Detect which cell encompasses the target text, then output its (X, Y) center coordinate. 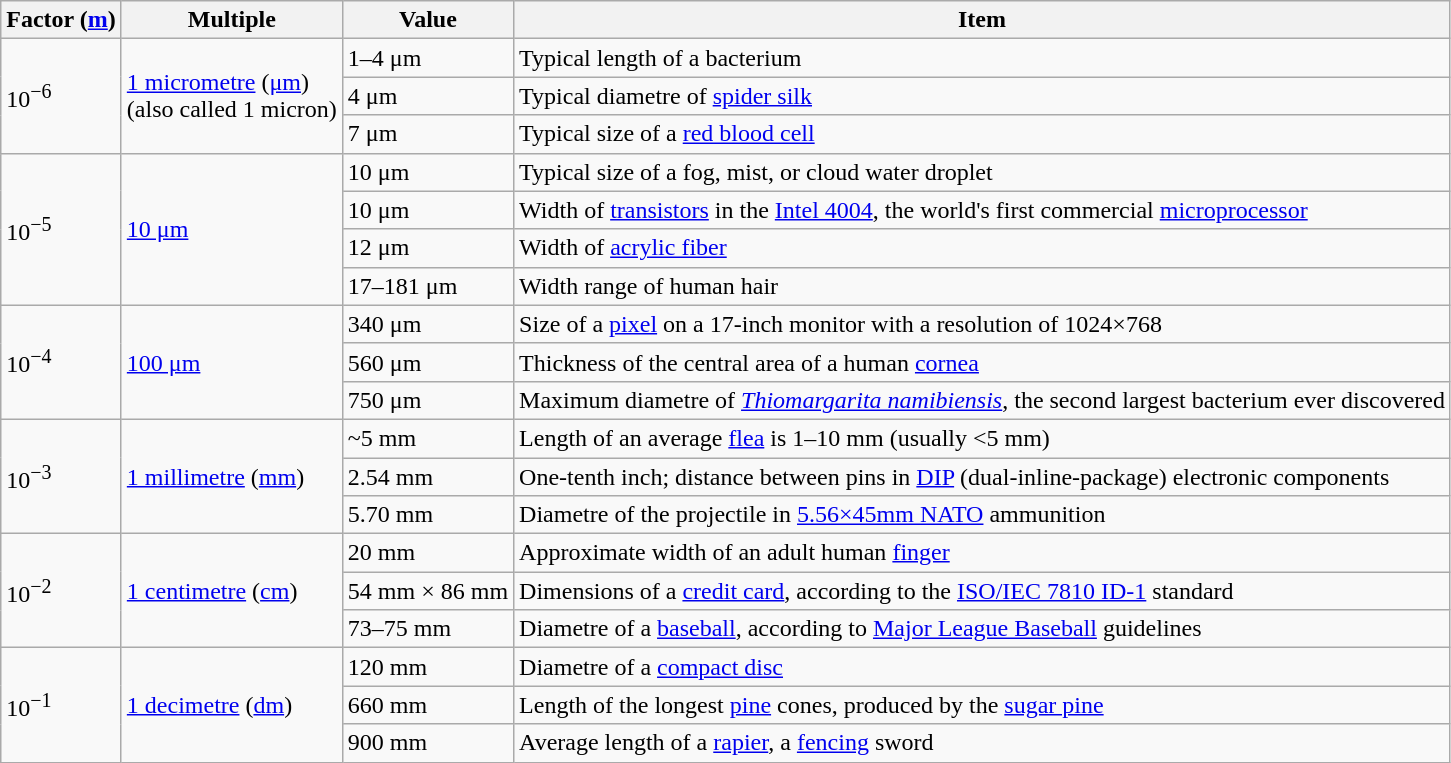
900 mm (428, 743)
73–75 mm (428, 629)
Size of a pixel on a 17-inch monitor with a resolution of 1024×768 (982, 324)
Approximate width of an adult human finger (982, 553)
12 μm (428, 248)
560 μm (428, 362)
Diametre of a baseball, according to Major League Baseball guidelines (982, 629)
Typical length of a bacterium (982, 58)
10−1 (62, 705)
Average length of a rapier, a fencing sword (982, 743)
100 μm (232, 362)
1 millimetre (mm) (232, 476)
1 micrometre (μm)(also called 1 micron) (232, 96)
Length of the longest pine cones, produced by the sugar pine (982, 705)
Length of an average flea is 1–10 mm (usually <5 mm) (982, 438)
660 mm (428, 705)
10−2 (62, 591)
Typical diametre of spider silk (982, 96)
~5 mm (428, 438)
Diametre of the projectile in 5.56×45mm NATO ammunition (982, 515)
340 μm (428, 324)
10−5 (62, 229)
Multiple (232, 20)
Dimensions of a credit card, according to the ISO/IEC 7810 ID-1 standard (982, 591)
120 mm (428, 667)
10−6 (62, 96)
One-tenth inch; distance between pins in DIP (dual-inline-package) electronic components (982, 477)
Width range of human hair (982, 286)
10−4 (62, 362)
2.54 mm (428, 477)
7 μm (428, 134)
54 mm × 86 mm (428, 591)
4 μm (428, 96)
Factor (m) (62, 20)
Typical size of a red blood cell (982, 134)
Width of transistors in the Intel 4004, the world's first commercial microprocessor (982, 210)
Thickness of the central area of a human cornea (982, 362)
Typical size of a fog, mist, or cloud water droplet (982, 172)
1–4 μm (428, 58)
Value (428, 20)
5.70 mm (428, 515)
1 centimetre (cm) (232, 591)
1 decimetre (dm) (232, 705)
Diametre of a compact disc (982, 667)
750 μm (428, 400)
Item (982, 20)
Maximum diametre of Thiomargarita namibiensis, the second largest bacterium ever discovered (982, 400)
10−3 (62, 476)
17–181 μm (428, 286)
Width of acrylic fiber (982, 248)
20 mm (428, 553)
